For the text-containing cell, return its midpoint in [X, Y] coordinate format. 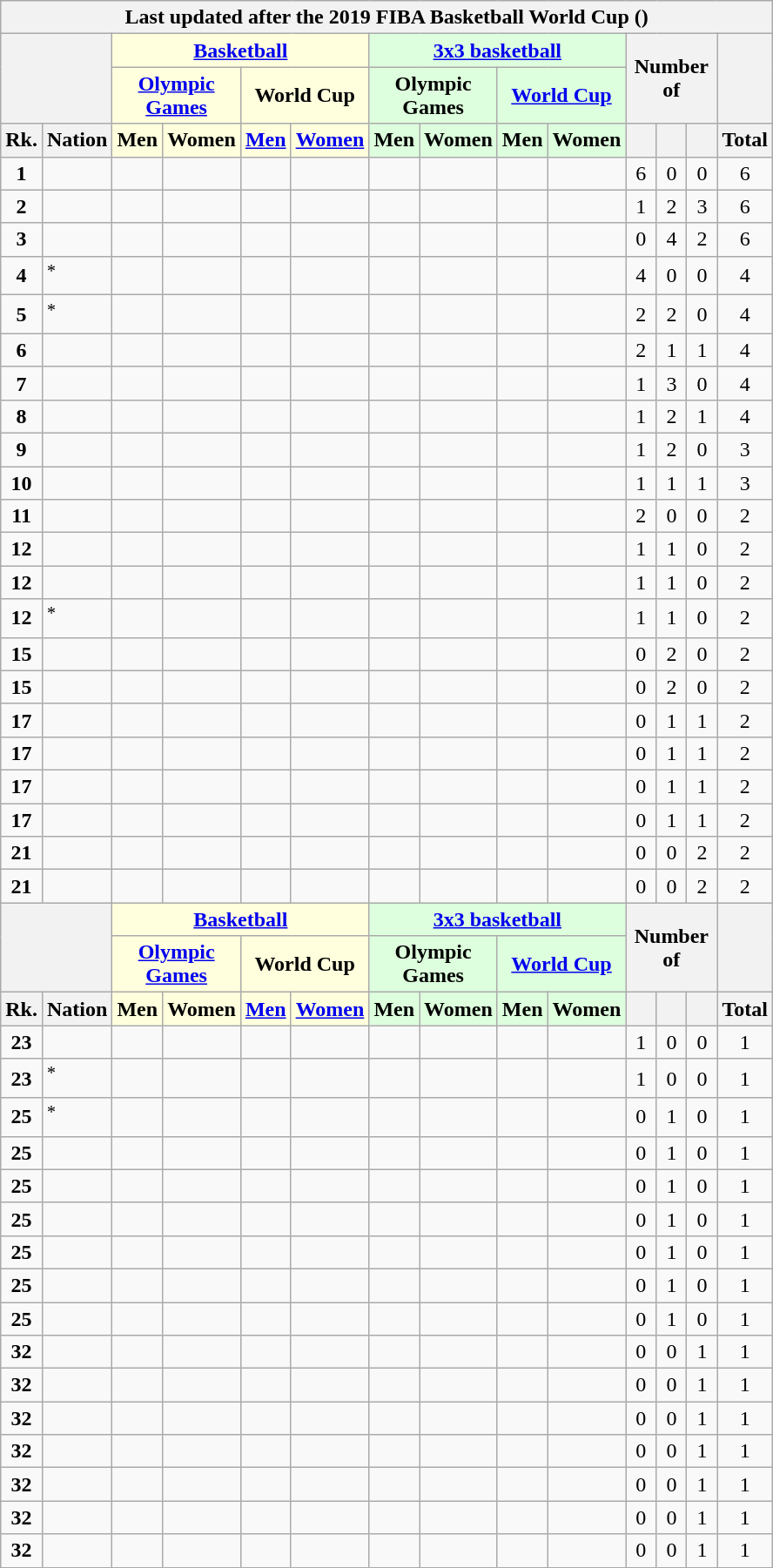
11 [22, 516]
5 [22, 315]
Last updated after the 2019 FIBA Basketball World Cup () [386, 17]
10 [22, 483]
7 [22, 383]
9 [22, 449]
8 [22, 416]
